Pinpoint the cell where the given text exists, returning its (x, y) midpoint coordinate. 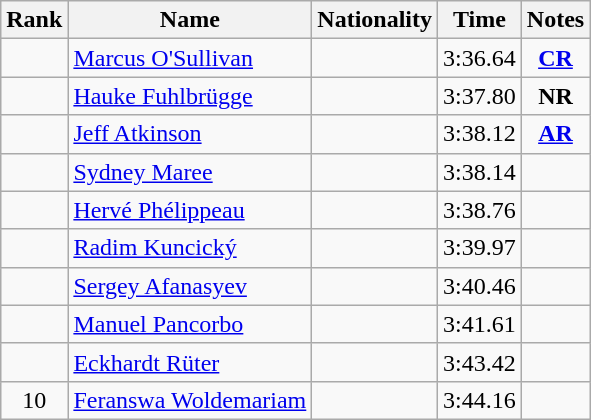
Feranswa Woldemariam (190, 400)
Manuel Pancorbo (190, 324)
Time (480, 20)
3:38.76 (480, 210)
Sydney Maree (190, 172)
3:36.64 (480, 58)
3:41.61 (480, 324)
3:37.80 (480, 96)
3:39.97 (480, 248)
3:43.42 (480, 362)
3:40.46 (480, 286)
Hervé Phélippeau (190, 210)
NR (555, 96)
Nationality (375, 20)
3:38.14 (480, 172)
Marcus O'Sullivan (190, 58)
Name (190, 20)
Sergey Afanasyev (190, 286)
Eckhardt Rüter (190, 362)
Jeff Atkinson (190, 134)
Radim Kuncický (190, 248)
Hauke Fuhlbrügge (190, 96)
3:38.12 (480, 134)
10 (34, 400)
AR (555, 134)
Rank (34, 20)
CR (555, 58)
3:44.16 (480, 400)
Notes (555, 20)
